Identify which cell holds the provided text, then report its [x, y] central coordinate. 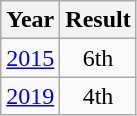
6th [98, 58]
2019 [30, 96]
2015 [30, 58]
4th [98, 96]
Year [30, 20]
Result [98, 20]
